Locate the cell with the specified text and output its [x, y] center coordinate. 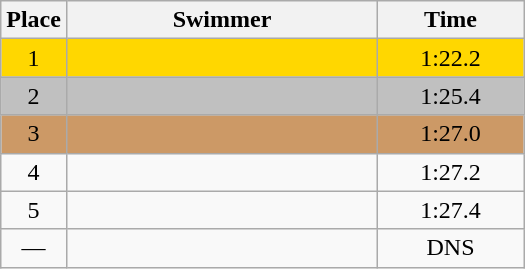
4 [34, 172]
Time [451, 20]
2 [34, 96]
Swimmer [222, 20]
3 [34, 134]
1:22.2 [451, 58]
5 [34, 210]
1 [34, 58]
1:27.4 [451, 210]
1:25.4 [451, 96]
DNS [451, 248]
Place [34, 20]
— [34, 248]
1:27.2 [451, 172]
1:27.0 [451, 134]
